Extract the (X, Y) coordinate from the center of the cell holding the provided text.  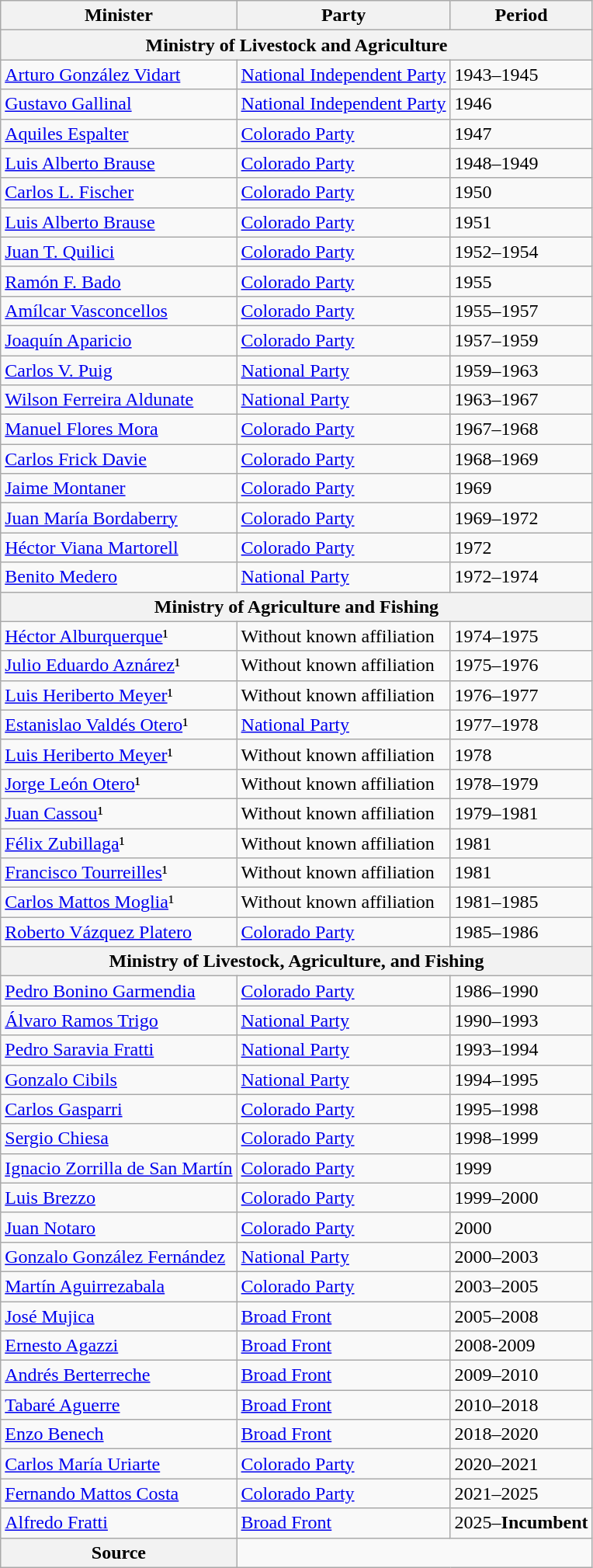
1955 (522, 281)
Julio Eduardo Aznárez¹ (119, 666)
2005–2008 (522, 1316)
2018–2020 (522, 1434)
1993–1994 (522, 1050)
José Mujica (119, 1316)
Arturo González Vidart (119, 75)
1957–1959 (522, 340)
Ignacio Zorrilla de San Martín (119, 1168)
1977–1978 (522, 725)
Gonzalo Cibils (119, 1080)
1979–1981 (522, 813)
Sergio Chiesa (119, 1139)
Juan Cassou¹ (119, 813)
1995–1998 (522, 1109)
Gustavo Gallinal (119, 104)
Ernesto Agazzi (119, 1346)
Alfredo Fratti (119, 1523)
1974–1975 (522, 636)
Manuel Flores Mora (119, 429)
Juan Notaro (119, 1227)
1967–1968 (522, 429)
Party (343, 16)
Álvaro Ramos Trigo (119, 1020)
1999 (522, 1168)
Ministry of Livestock, Agriculture, and Fishing (296, 961)
1947 (522, 134)
2000–2003 (522, 1257)
Carlos María Uriarte (119, 1464)
1969 (522, 488)
1986–1990 (522, 991)
Enzo Benech (119, 1434)
2009–2010 (522, 1375)
1981–1985 (522, 902)
1946 (522, 104)
1990–1993 (522, 1020)
1952–1954 (522, 252)
2008-2009 (522, 1346)
Minister (119, 16)
Aquiles Espalter (119, 134)
1963–1967 (522, 400)
1998–1999 (522, 1139)
Jorge León Otero¹ (119, 784)
1951 (522, 222)
Ministry of Livestock and Agriculture (296, 45)
2010–2018 (522, 1405)
Juan T. Quilici (119, 252)
1968–1969 (522, 459)
1975–1976 (522, 666)
1943–1945 (522, 75)
Ministry of Agriculture and Fishing (296, 607)
1972 (522, 548)
Ramón F. Bado (119, 281)
Héctor Viana Martorell (119, 548)
Carlos L. Fischer (119, 193)
Fernando Mattos Costa (119, 1493)
1955–1957 (522, 311)
Carlos V. Puig (119, 370)
Wilson Ferreira Aldunate (119, 400)
Benito Medero (119, 577)
1972–1974 (522, 577)
Juan María Bordaberry (119, 518)
2003–2005 (522, 1286)
1985–1986 (522, 932)
Luis Brezzo (119, 1198)
1999–2000 (522, 1198)
Carlos Frick Davie (119, 459)
Gonzalo González Fernández (119, 1257)
Joaquín Aparicio (119, 340)
1994–1995 (522, 1080)
1978 (522, 754)
1976–1977 (522, 695)
Francisco Tourreilles¹ (119, 873)
Roberto Vázquez Platero (119, 932)
2020–2021 (522, 1464)
1950 (522, 193)
Martín Aguirrezabala (119, 1286)
Tabaré Aguerre (119, 1405)
Pedro Saravia Fratti (119, 1050)
Pedro Bonino Garmendia (119, 991)
Period (522, 16)
Héctor Alburquerque¹ (119, 636)
2025–Incumbent (522, 1523)
1969–1972 (522, 518)
Source (119, 1552)
Carlos Mattos Moglia¹ (119, 902)
1978–1979 (522, 784)
Félix Zubillaga¹ (119, 843)
Estanislao Valdés Otero¹ (119, 725)
Jaime Montaner (119, 488)
2000 (522, 1227)
Andrés Berterreche (119, 1375)
2021–2025 (522, 1493)
Carlos Gasparri (119, 1109)
1948–1949 (522, 163)
1959–1963 (522, 370)
Amílcar Vasconcellos (119, 311)
